From the cell containing the given text, extract its center point as [x, y] coordinate. 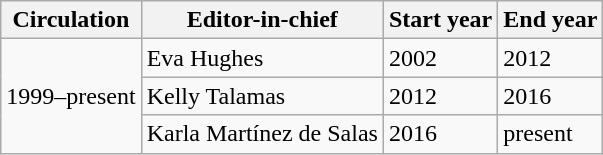
Karla Martínez de Salas [262, 134]
Editor-in-chief [262, 20]
Eva Hughes [262, 58]
2002 [440, 58]
Start year [440, 20]
present [550, 134]
End year [550, 20]
Circulation [71, 20]
1999–present [71, 96]
Kelly Talamas [262, 96]
